Extract the [X, Y] coordinate from the center of the cell holding the provided text.  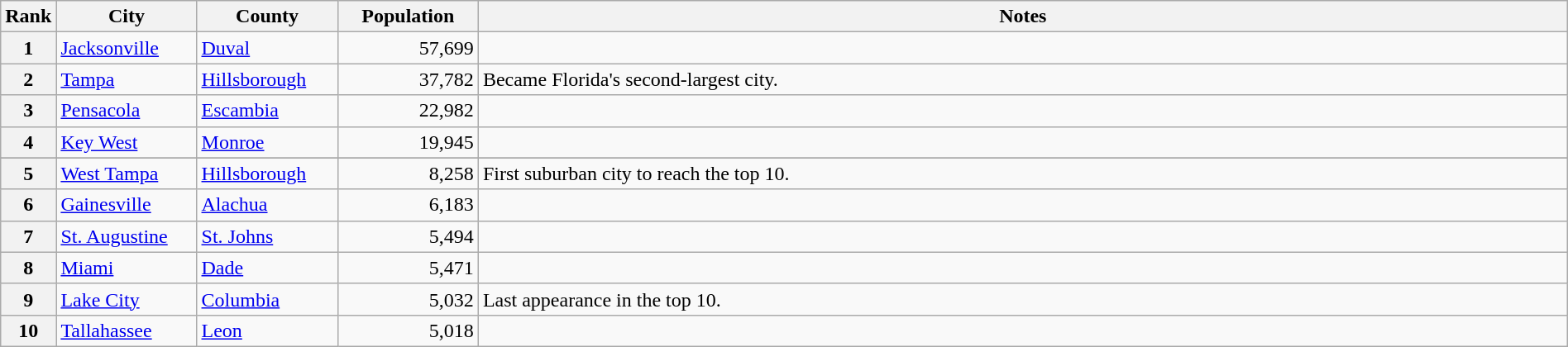
Duval [267, 48]
7 [28, 236]
Population [408, 17]
5,032 [408, 299]
Notes [1022, 17]
Leon [267, 330]
West Tampa [127, 173]
Tallahassee [127, 330]
5 [28, 173]
Columbia [267, 299]
City [127, 17]
Escambia [267, 111]
Tampa [127, 79]
Lake City [127, 299]
37,782 [408, 79]
6 [28, 205]
Alachua [267, 205]
5,494 [408, 236]
9 [28, 299]
57,699 [408, 48]
First suburban city to reach the top 10. [1022, 173]
5,471 [408, 268]
3 [28, 111]
6,183 [408, 205]
2 [28, 79]
Became Florida's second-largest city. [1022, 79]
Dade [267, 268]
Monroe [267, 142]
County [267, 17]
Miami [127, 268]
St. Johns [267, 236]
8,258 [408, 173]
22,982 [408, 111]
10 [28, 330]
19,945 [408, 142]
5,018 [408, 330]
Pensacola [127, 111]
4 [28, 142]
Last appearance in the top 10. [1022, 299]
St. Augustine [127, 236]
Key West [127, 142]
8 [28, 268]
Jacksonville [127, 48]
1 [28, 48]
Rank [28, 17]
Gainesville [127, 205]
